Capture the cell that displays the provided text and extract its [x, y] central coordinate. 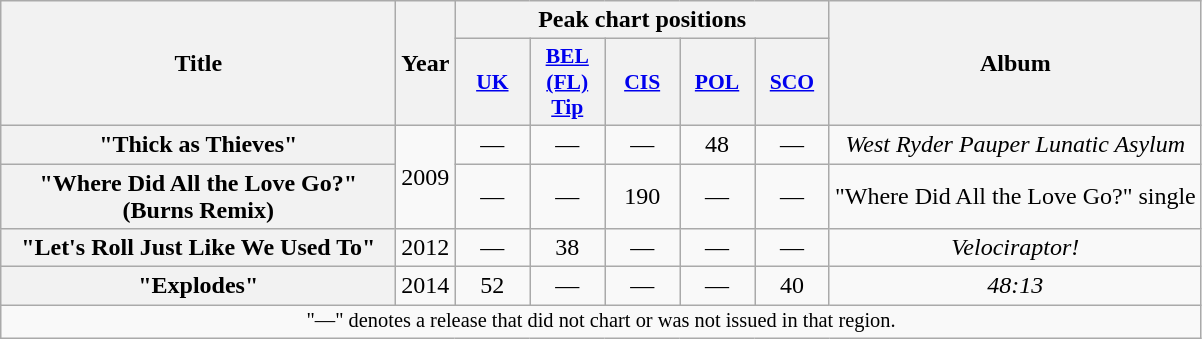
Peak chart positions [642, 20]
"—" denotes a release that did not chart or was not issued in that region. [602, 322]
190 [642, 196]
Album [1015, 64]
2009 [426, 176]
Velociraptor! [1015, 248]
Title [198, 64]
"Let's Roll Just Like We Used To" [198, 248]
West Ryder Pauper Lunatic Asylum [1015, 144]
POL [718, 82]
"Thick as Thieves" [198, 144]
38 [568, 248]
Year [426, 64]
40 [792, 286]
52 [492, 286]
"Explodes" [198, 286]
2012 [426, 248]
CIS [642, 82]
48 [718, 144]
BEL(FL)Tip [568, 82]
"Where Did All the Love Go?" (Burns Remix) [198, 196]
"Where Did All the Love Go?" single [1015, 196]
SCO [792, 82]
UK [492, 82]
48:13 [1015, 286]
2014 [426, 286]
